Extract the [x, y] coordinate from the center of the cell holding the provided text.  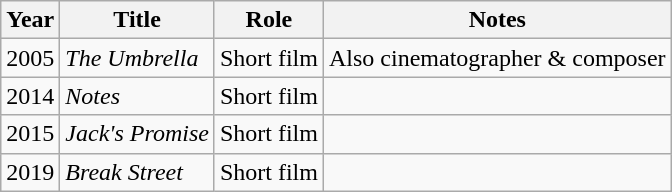
Break Street [138, 172]
The Umbrella [138, 58]
Also cinematographer & composer [497, 58]
Role [268, 20]
2015 [30, 134]
Jack's Promise [138, 134]
2014 [30, 96]
Year [30, 20]
2005 [30, 58]
Title [138, 20]
2019 [30, 172]
